From the cell containing the given text, extract its center point as (X, Y) coordinate. 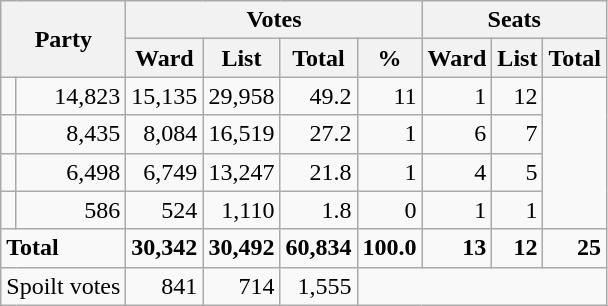
30,342 (164, 248)
6,498 (70, 172)
8,435 (70, 134)
5 (518, 172)
6,749 (164, 172)
15,135 (164, 96)
1,555 (318, 286)
8,084 (164, 134)
7 (518, 134)
14,823 (70, 96)
16,519 (242, 134)
13 (457, 248)
21.8 (318, 172)
Votes (274, 20)
Seats (514, 20)
524 (164, 210)
0 (390, 210)
% (390, 58)
714 (242, 286)
100.0 (390, 248)
11 (390, 96)
586 (70, 210)
6 (457, 134)
1.8 (318, 210)
Spoilt votes (64, 286)
60,834 (318, 248)
27.2 (318, 134)
29,958 (242, 96)
4 (457, 172)
25 (575, 248)
Party (64, 39)
841 (164, 286)
13,247 (242, 172)
30,492 (242, 248)
49.2 (318, 96)
1,110 (242, 210)
